Detect which cell encompasses the target text, then output its [X, Y] center coordinate. 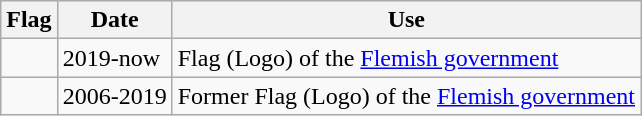
Former Flag (Logo) of the Flemish government [406, 96]
Use [406, 20]
2006-2019 [114, 96]
2019-now [114, 58]
Date [114, 20]
Flag [29, 20]
Flag (Logo) of the Flemish government [406, 58]
